Extract the [X, Y] coordinate from the center of the cell holding the provided text.  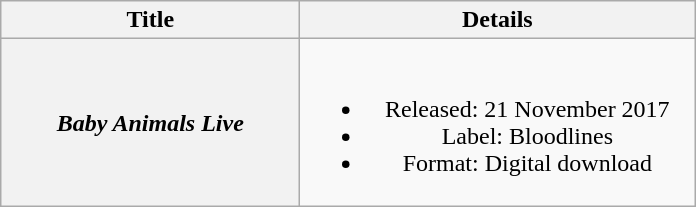
Details [498, 20]
Title [150, 20]
Baby Animals Live [150, 122]
Released: 21 November 2017Label: BloodlinesFormat: Digital download [498, 122]
